Identify which cell holds the provided text, then report its (x, y) central coordinate. 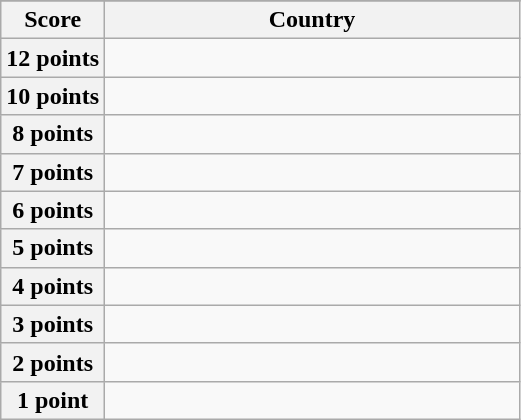
1 point (53, 400)
10 points (53, 96)
Country (312, 20)
2 points (53, 362)
6 points (53, 210)
Score (53, 20)
8 points (53, 134)
4 points (53, 286)
5 points (53, 248)
12 points (53, 58)
7 points (53, 172)
3 points (53, 324)
